Find where the given text appears and provide that cell's center as [x, y] coordinate. 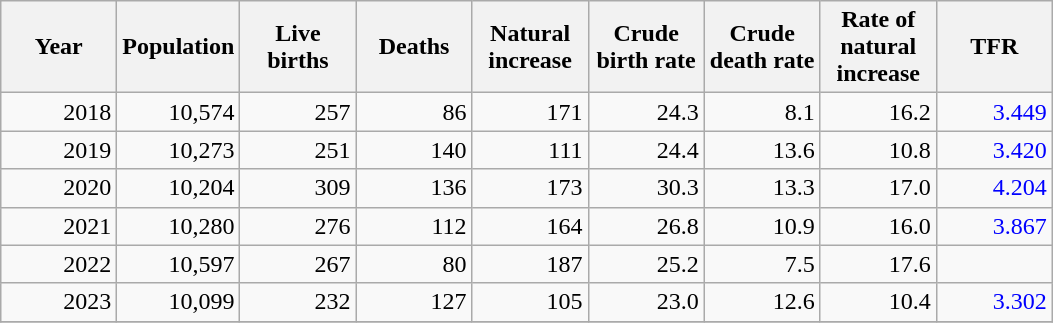
2021 [59, 226]
267 [298, 264]
232 [298, 302]
2020 [59, 188]
80 [414, 264]
23.0 [646, 302]
2019 [59, 150]
8.1 [762, 112]
257 [298, 112]
3.420 [994, 150]
10.4 [878, 302]
171 [530, 112]
17.6 [878, 264]
173 [530, 188]
10,273 [178, 150]
12.6 [762, 302]
13.6 [762, 150]
Crude death rate [762, 47]
26.8 [646, 226]
2023 [59, 302]
3.449 [994, 112]
164 [530, 226]
276 [298, 226]
10,099 [178, 302]
3.867 [994, 226]
86 [414, 112]
136 [414, 188]
Crude birth rate [646, 47]
10,574 [178, 112]
10,204 [178, 188]
Rate of natural increase [878, 47]
TFR [994, 47]
105 [530, 302]
Live births [298, 47]
25.2 [646, 264]
112 [414, 226]
7.5 [762, 264]
309 [298, 188]
140 [414, 150]
24.3 [646, 112]
127 [414, 302]
13.3 [762, 188]
10,280 [178, 226]
10.9 [762, 226]
3.302 [994, 302]
4.204 [994, 188]
10.8 [878, 150]
Year [59, 47]
2022 [59, 264]
111 [530, 150]
16.0 [878, 226]
Deaths [414, 47]
251 [298, 150]
10,597 [178, 264]
2018 [59, 112]
16.2 [878, 112]
17.0 [878, 188]
Population [178, 47]
30.3 [646, 188]
Natural increase [530, 47]
187 [530, 264]
24.4 [646, 150]
